Extract the [x, y] coordinate from the center of the cell holding the provided text.  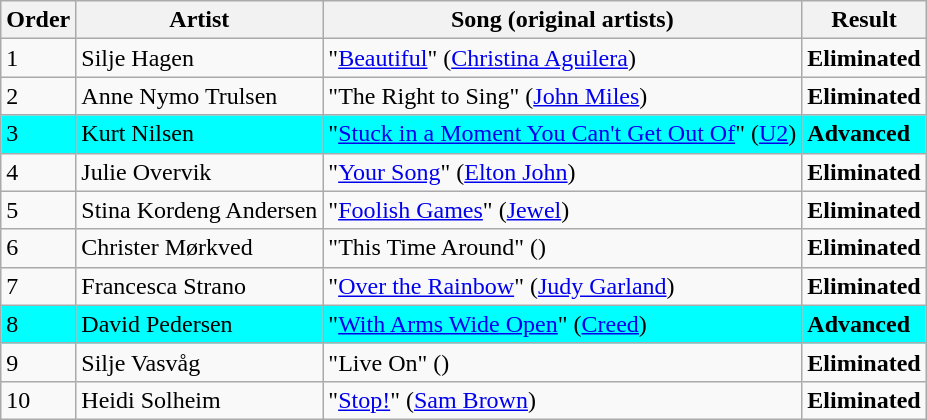
"With Arms Wide Open" (Creed) [562, 324]
8 [38, 324]
"This Time Around" () [562, 248]
3 [38, 134]
"Your Song" (Elton John) [562, 172]
"Live On" () [562, 362]
Result [864, 20]
Order [38, 20]
"Stuck in a Moment You Can't Get Out Of" (U2) [562, 134]
5 [38, 210]
Silje Hagen [200, 58]
Christer Mørkved [200, 248]
Heidi Solheim [200, 400]
Silje Vasvåg [200, 362]
7 [38, 286]
1 [38, 58]
9 [38, 362]
"Over the Rainbow" (Judy Garland) [562, 286]
David Pedersen [200, 324]
Stina Kordeng Andersen [200, 210]
"Beautiful" (Christina Aguilera) [562, 58]
Anne Nymo Trulsen [200, 96]
4 [38, 172]
Francesca Strano [200, 286]
10 [38, 400]
Julie Overvik [200, 172]
"The Right to Sing" (John Miles) [562, 96]
Kurt Nilsen [200, 134]
Artist [200, 20]
"Foolish Games" (Jewel) [562, 210]
2 [38, 96]
Song (original artists) [562, 20]
"Stop!" (Sam Brown) [562, 400]
6 [38, 248]
